Detect which cell encompasses the target text, then output its [x, y] center coordinate. 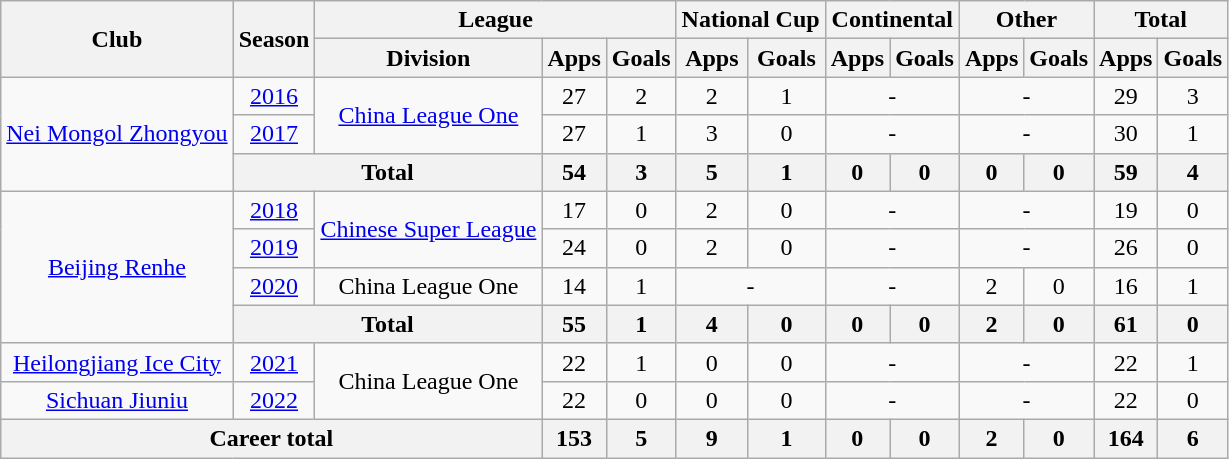
164 [1126, 438]
2017 [274, 134]
Heilongjiang Ice City [117, 362]
19 [1126, 210]
National Cup [750, 20]
2021 [274, 362]
26 [1126, 248]
Career total [272, 438]
16 [1126, 286]
Other [1026, 20]
Club [117, 39]
2016 [274, 96]
Division [428, 58]
League [496, 20]
54 [574, 172]
61 [1126, 324]
2019 [274, 248]
Season [274, 39]
55 [574, 324]
Sichuan Jiuniu [117, 400]
9 [712, 438]
14 [574, 286]
6 [1193, 438]
30 [1126, 134]
2022 [274, 400]
59 [1126, 172]
2020 [274, 286]
2018 [274, 210]
153 [574, 438]
Chinese Super League [428, 229]
Nei Mongol Zhongyou [117, 134]
17 [574, 210]
Beijing Renhe [117, 267]
24 [574, 248]
Continental [892, 20]
29 [1126, 96]
